Find where the given text appears and provide that cell's center as [x, y] coordinate. 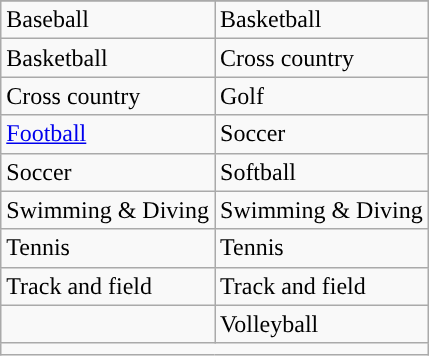
Volleyball [321, 324]
Softball [321, 172]
Golf [321, 96]
Football [108, 134]
Baseball [108, 20]
